Return the [x, y] coordinate for the center point of the cell that contains the specified text.  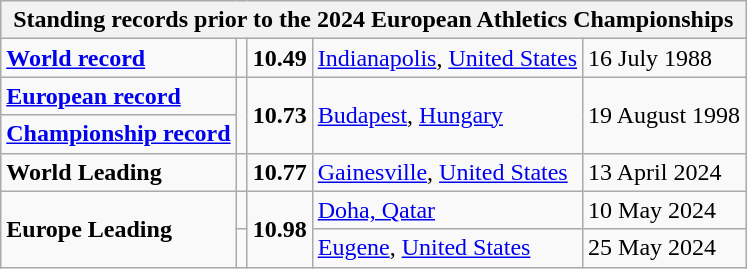
Standing records prior to the 2024 European Athletics Championships [374, 20]
World record [118, 58]
World Leading [118, 172]
16 July 1988 [664, 58]
Budapest, Hungary [447, 115]
Championship record [118, 134]
10.77 [280, 172]
13 April 2024 [664, 172]
Eugene, United States [447, 248]
10.49 [280, 58]
Indianapolis, United States [447, 58]
10.98 [280, 229]
Doha, Qatar [447, 210]
Gainesville, United States [447, 172]
Europe Leading [118, 229]
25 May 2024 [664, 248]
10 May 2024 [664, 210]
19 August 1998 [664, 115]
European record [118, 96]
10.73 [280, 115]
